Extract the (X, Y) coordinate from the center of the cell holding the provided text.  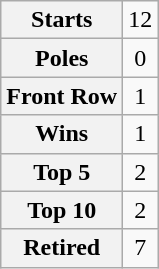
Wins (62, 134)
Retired (62, 248)
0 (140, 58)
Starts (62, 20)
Top 5 (62, 172)
Front Row (62, 96)
Top 10 (62, 210)
12 (140, 20)
Poles (62, 58)
7 (140, 248)
